From the cell containing the given text, extract its center point as [x, y] coordinate. 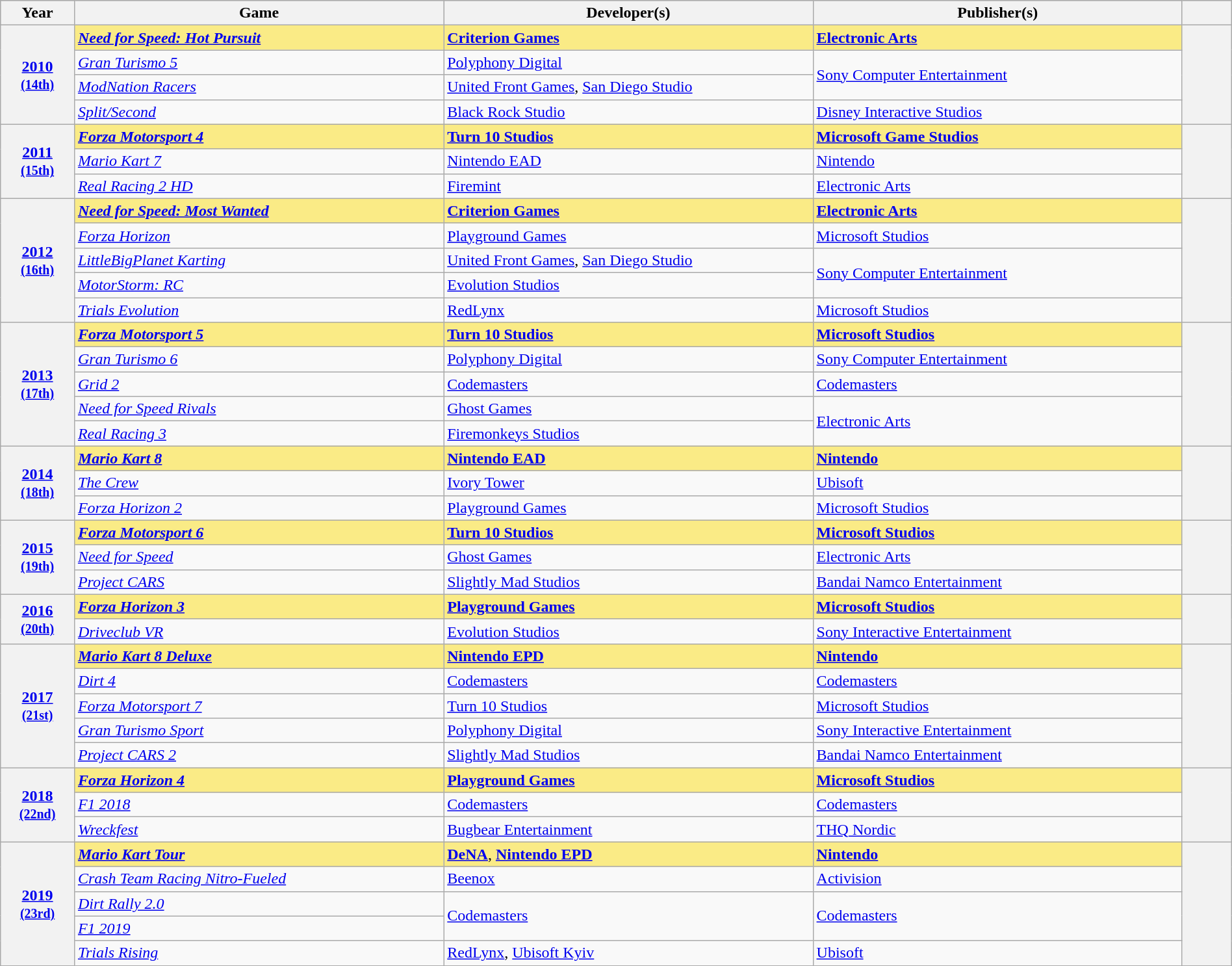
Trials Rising [259, 953]
F1 2018 [259, 805]
Mario Kart 8 Deluxe [259, 656]
Need for Speed Rivals [259, 409]
Black Rock Studio [628, 112]
Beenox [628, 879]
Forza Horizon 2 [259, 508]
Bugbear Entertainment [628, 829]
Gran Turismo 6 [259, 359]
Mario Kart Tour [259, 854]
Developer(s) [628, 13]
MotorStorm: RC [259, 285]
2019 (23rd) [38, 904]
Driveclub VR [259, 631]
Need for Speed [259, 557]
Need for Speed: Hot Pursuit [259, 38]
Firemint [628, 186]
Forza Motorsport 6 [259, 532]
2015 (19th) [38, 557]
RedLynx, Ubisoft Kyiv [628, 953]
2016 (20th) [38, 619]
F1 2019 [259, 928]
Gran Turismo Sport [259, 731]
2010 (14th) [38, 75]
Trials Evolution [259, 310]
Microsoft Game Studios [997, 137]
RedLynx [628, 310]
2011 (15th) [38, 161]
Year [38, 13]
Split/Second [259, 112]
2018 (22nd) [38, 805]
Wreckfest [259, 829]
2013 (17th) [38, 384]
Need for Speed: Most Wanted [259, 211]
Dirt 4 [259, 681]
Project CARS [259, 582]
Dirt Rally 2.0 [259, 904]
Forza Horizon 4 [259, 780]
Ivory Tower [628, 483]
Disney Interactive Studios [997, 112]
Grid 2 [259, 384]
Forza Motorsport 5 [259, 335]
Forza Horizon 3 [259, 607]
Mario Kart 7 [259, 161]
Gran Turismo 5 [259, 62]
Real Racing 3 [259, 434]
ModNation Racers [259, 87]
Publisher(s) [997, 13]
Firemonkeys Studios [628, 434]
Project CARS 2 [259, 755]
Nintendo EPD [628, 656]
Crash Team Racing Nitro-Fueled [259, 879]
Activision [997, 879]
Real Racing 2 HD [259, 186]
Forza Motorsport 7 [259, 705]
2014 (18th) [38, 483]
Forza Motorsport 4 [259, 137]
Game [259, 13]
THQ Nordic [997, 829]
2017 (21st) [38, 705]
DeNA, Nintendo EPD [628, 854]
LittleBigPlanet Karting [259, 260]
Forza Horizon [259, 235]
Mario Kart 8 [259, 458]
The Crew [259, 483]
2012 (16th) [38, 260]
